Search for the cell housing the specified text and yield its [x, y] center coordinate. 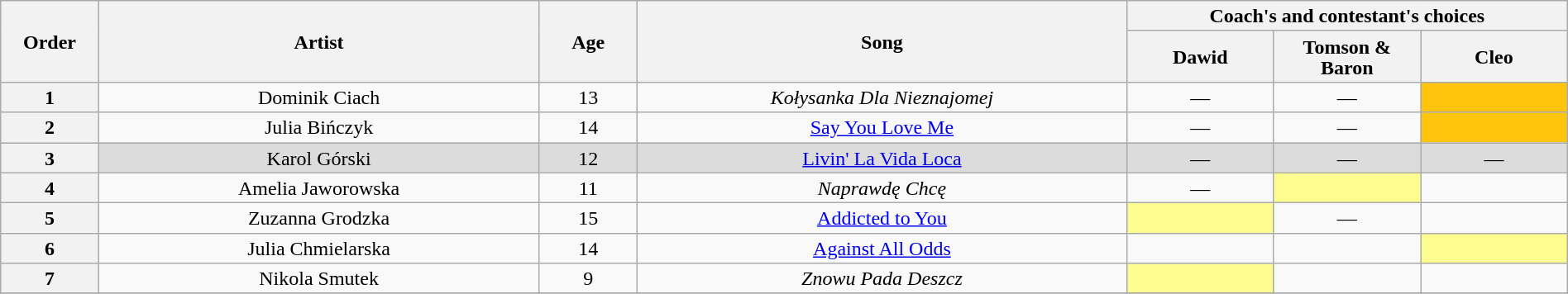
Addicted to You [882, 218]
1 [50, 97]
3 [50, 157]
Tomson & Baron [1347, 56]
11 [588, 188]
Kołysanka Dla Nieznajomej [882, 97]
Naprawdę Chcę [882, 188]
Livin' La Vida Loca [882, 157]
Julia Chmielarska [319, 248]
Znowu Pada Deszcz [882, 279]
2 [50, 127]
6 [50, 248]
12 [588, 157]
Zuzanna Grodzka [319, 218]
Nikola Smutek [319, 279]
Age [588, 41]
Julia Bińczyk [319, 127]
Order [50, 41]
5 [50, 218]
Coach's and contestant's choices [1346, 17]
Artist [319, 41]
Cleo [1494, 56]
4 [50, 188]
Dawid [1200, 56]
15 [588, 218]
Say You Love Me [882, 127]
Song [882, 41]
9 [588, 279]
Amelia Jaworowska [319, 188]
7 [50, 279]
13 [588, 97]
Karol Górski [319, 157]
Against All Odds [882, 248]
Dominik Ciach [319, 97]
